Pinpoint the cell where the given text exists, returning its [X, Y] midpoint coordinate. 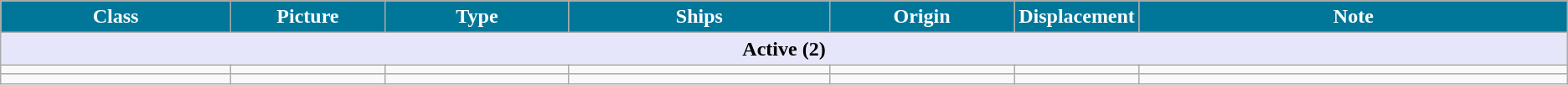
Displacement [1077, 17]
Note [1354, 17]
Active (2) [784, 49]
Picture [307, 17]
Origin [921, 17]
Class [116, 17]
Type [477, 17]
Ships [699, 17]
